Scan for the cell matching the given text and deliver its (X, Y) coordinate at center. 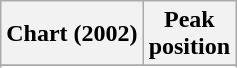
Chart (2002) (72, 34)
Peakposition (189, 34)
